For the text-containing cell, return its midpoint in (x, y) coordinate format. 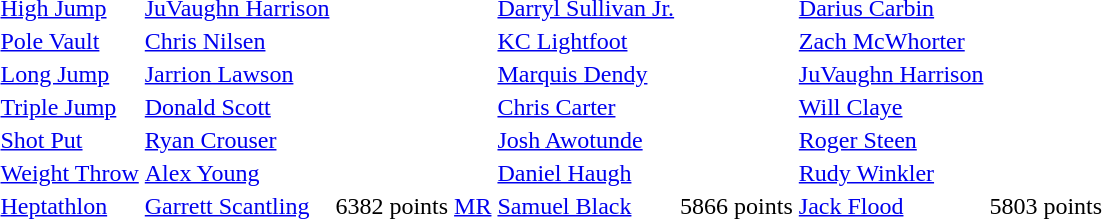
KC Lightfoot (586, 41)
Ryan Crouser (237, 140)
JuVaughn Harrison (891, 74)
Alex Young (237, 173)
Marquis Dendy (586, 74)
Roger Steen (891, 140)
Josh Awotunde (586, 140)
Rudy Winkler (891, 173)
Chris Carter (586, 107)
Chris Nilsen (237, 41)
Jarrion Lawson (237, 74)
Daniel Haugh (586, 173)
Will Claye (891, 107)
Zach McWhorter (891, 41)
Donald Scott (237, 107)
